Pinpoint the cell where the given text exists, returning its [X, Y] midpoint coordinate. 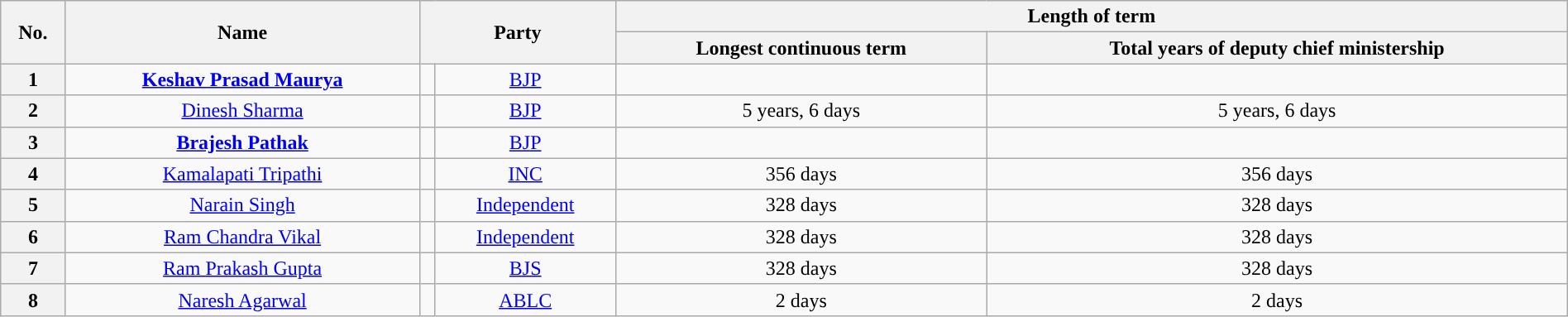
Length of term [1092, 17]
7 [33, 268]
BJS [526, 268]
Naresh Agarwal [242, 300]
3 [33, 142]
ABLC [526, 300]
INC [526, 174]
No. [33, 32]
Brajesh Pathak [242, 142]
5 [33, 205]
8 [33, 300]
Kamalapati Tripathi [242, 174]
1 [33, 79]
2 [33, 111]
Ram Prakash Gupta [242, 268]
Total years of deputy chief ministership [1277, 48]
Narain Singh [242, 205]
Longest continuous term [801, 48]
6 [33, 237]
Party [518, 32]
Keshav Prasad Maurya [242, 79]
Name [242, 32]
Ram Chandra Vikal [242, 237]
4 [33, 174]
Dinesh Sharma [242, 111]
